Capture the cell that displays the provided text and extract its [X, Y] central coordinate. 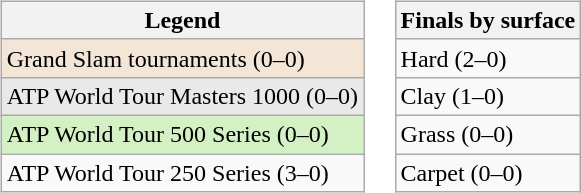
Finals by surface [488, 20]
ATP World Tour 500 Series (0–0) [182, 134]
Clay (1–0) [488, 96]
Grass (0–0) [488, 134]
Carpet (0–0) [488, 173]
Hard (2–0) [488, 58]
ATP World Tour 250 Series (3–0) [182, 173]
ATP World Tour Masters 1000 (0–0) [182, 96]
Grand Slam tournaments (0–0) [182, 58]
Legend [182, 20]
